Output the (X, Y) coordinate of the center of the cell containing the given text.  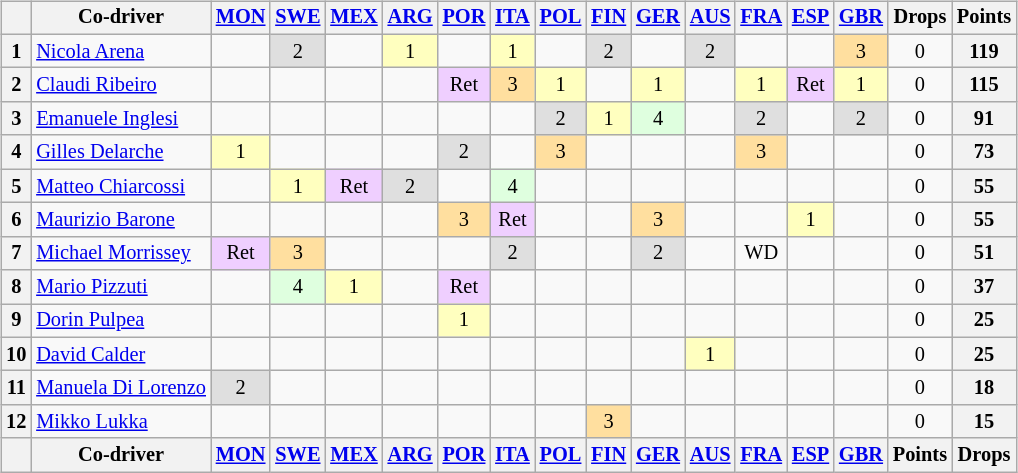
6 (16, 220)
Emanuele Inglesi (121, 119)
7 (16, 253)
91 (984, 119)
Mikko Lukka (121, 422)
37 (984, 287)
8 (16, 287)
WD (761, 253)
18 (984, 388)
12 (16, 422)
Gilles Delarche (121, 152)
10 (16, 354)
Matteo Chiarcossi (121, 186)
11 (16, 388)
73 (984, 152)
David Calder (121, 354)
115 (984, 85)
Nicola Arena (121, 51)
Michael Morrissey (121, 253)
5 (16, 186)
Dorin Pulpea (121, 321)
119 (984, 51)
Maurizio Barone (121, 220)
Mario Pizzuti (121, 287)
Claudi Ribeiro (121, 85)
15 (984, 422)
Manuela Di Lorenzo (121, 388)
51 (984, 253)
9 (16, 321)
